Determine the (X, Y) coordinate at the center of the cell enclosing the given text.  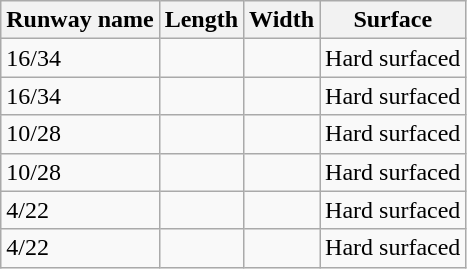
Width (282, 20)
Runway name (80, 20)
Surface (393, 20)
Length (201, 20)
